Pinpoint the cell where the given text exists, returning its (x, y) midpoint coordinate. 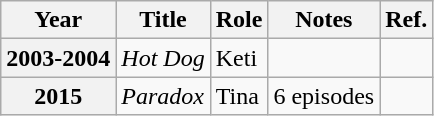
Ref. (406, 20)
2003-2004 (58, 58)
2015 (58, 96)
Role (239, 20)
6 episodes (324, 96)
Paradox (163, 96)
Year (58, 20)
Hot Dog (163, 58)
Title (163, 20)
Tina (239, 96)
Keti (239, 58)
Notes (324, 20)
